From the cell containing the given text, extract its center point as [x, y] coordinate. 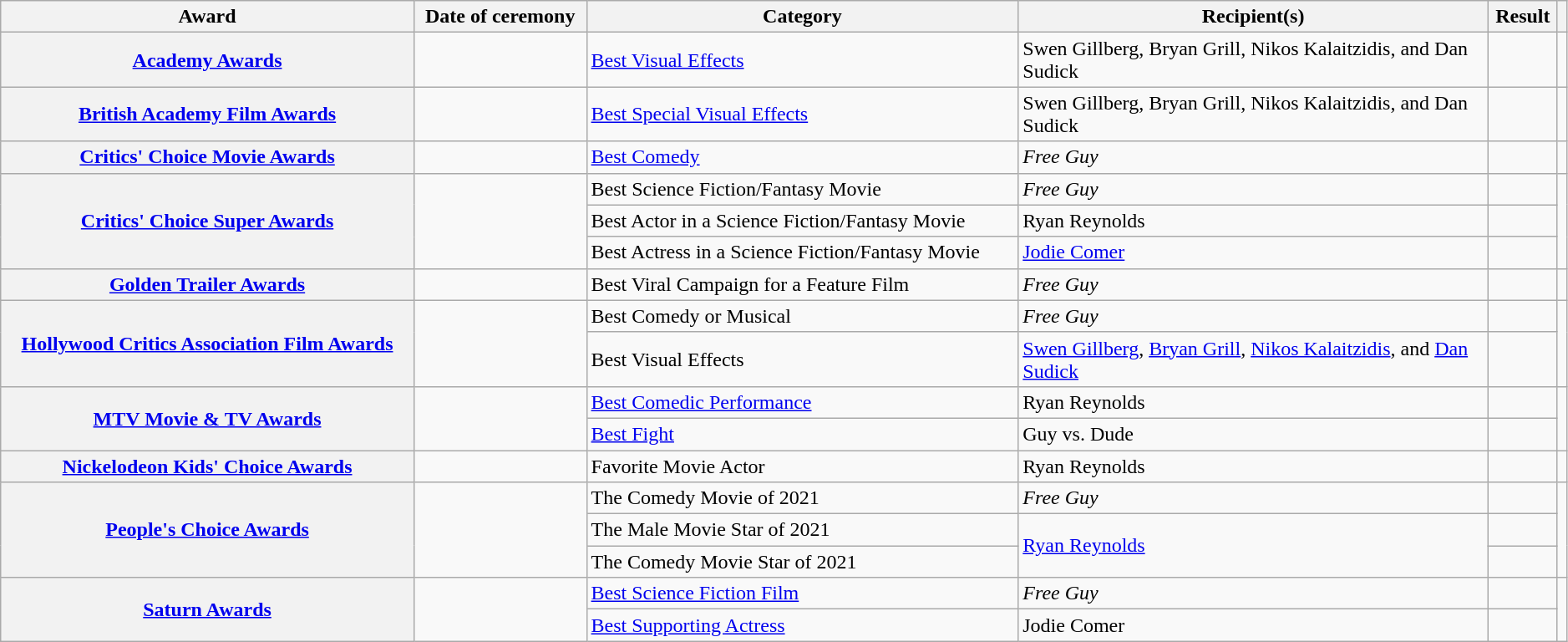
Best Comedy or Musical [802, 316]
Critics' Choice Super Awards [207, 221]
People's Choice Awards [207, 530]
Best Viral Campaign for a Feature Film [802, 284]
Best Comedy [802, 157]
Guy vs. Dude [1253, 434]
British Academy Film Awards [207, 114]
Best Science Fiction Film [802, 594]
Best Special Visual Effects [802, 114]
Best Fight [802, 434]
Best Comedic Performance [802, 402]
The Male Movie Star of 2021 [802, 530]
Nickelodeon Kids' Choice Awards [207, 466]
Best Actress in a Science Fiction/Fantasy Movie [802, 252]
MTV Movie & TV Awards [207, 418]
Recipient(s) [1253, 17]
Date of ceremony [500, 17]
Favorite Movie Actor [802, 466]
The Comedy Movie Star of 2021 [802, 562]
Golden Trailer Awards [207, 284]
The Comedy Movie of 2021 [802, 498]
Hollywood Critics Association Film Awards [207, 343]
Critics' Choice Movie Awards [207, 157]
Category [802, 17]
Academy Awards [207, 60]
Best Science Fiction/Fantasy Movie [802, 189]
Saturn Awards [207, 609]
Award [207, 17]
Result [1522, 17]
Best Supporting Actress [802, 625]
Best Actor in a Science Fiction/Fantasy Movie [802, 221]
